Determine the (X, Y) coordinate at the center of the cell enclosing the given text.  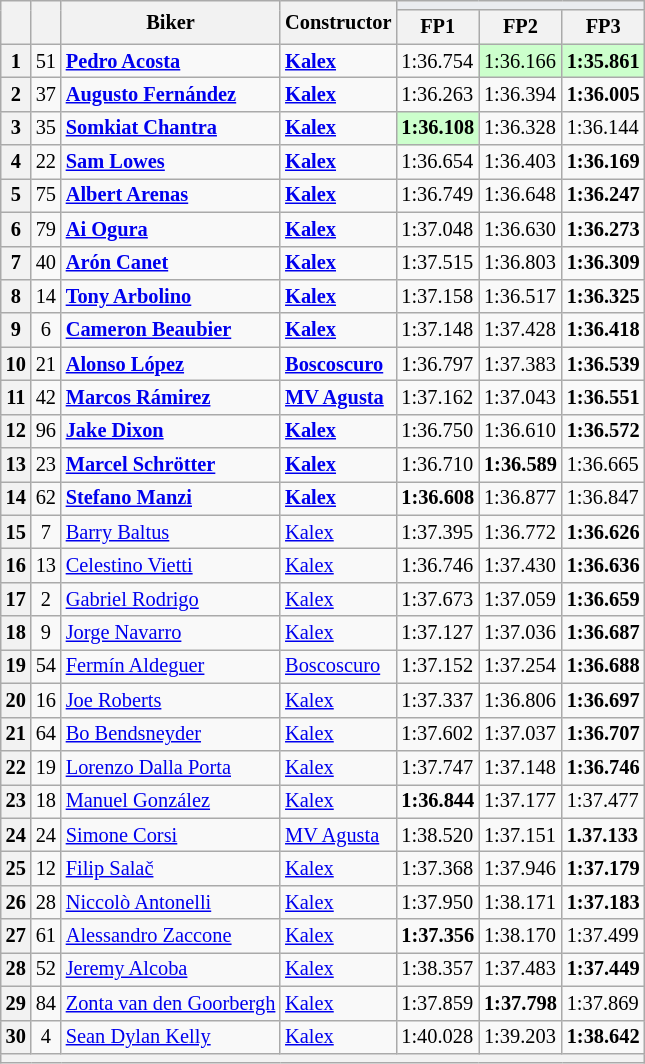
Pedro Acosta (170, 61)
8 (16, 296)
1:36.877 (520, 498)
Stefano Manzi (170, 498)
1:36.247 (604, 195)
1:36.309 (604, 263)
1:36.166 (520, 61)
Bo Bendsneyder (170, 734)
1:36.626 (604, 532)
1:36.517 (520, 296)
Marcel Schrötter (170, 465)
Fermín Aldeguer (170, 666)
1:37.395 (438, 532)
1:37.037 (520, 734)
1:36.325 (604, 296)
1:40.028 (438, 1037)
1:36.806 (520, 700)
1:37.183 (604, 902)
3 (16, 128)
75 (46, 195)
1:37.869 (604, 1003)
1:37.356 (438, 936)
1:37.798 (520, 1003)
Filip Salač (170, 868)
1:37.179 (604, 868)
Joe Roberts (170, 700)
1:36.659 (604, 599)
42 (46, 397)
1:37.483 (520, 969)
1:37.059 (520, 599)
1:36.403 (520, 162)
1:37.747 (438, 767)
1:36.572 (604, 431)
Jeremy Alcoba (170, 969)
1:36.803 (520, 263)
Jake Dixon (170, 431)
1.37.133 (604, 835)
1:37.158 (438, 296)
1:37.152 (438, 666)
Barry Baltus (170, 532)
1:36.707 (604, 734)
54 (46, 666)
1:37.383 (520, 364)
1:38.642 (604, 1037)
1:36.654 (438, 162)
1:36.263 (438, 94)
1:36.665 (604, 465)
25 (16, 868)
1:37.430 (520, 565)
Constructor (338, 22)
Albert Arenas (170, 195)
61 (46, 936)
Zonta van den Goorbergh (170, 1003)
15 (16, 532)
Ai Ogura (170, 229)
1:38.171 (520, 902)
Tony Arbolino (170, 296)
20 (16, 700)
1:37.043 (520, 397)
1:36.394 (520, 94)
1:36.687 (604, 633)
1:36.797 (438, 364)
11 (16, 397)
Lorenzo Dalla Porta (170, 767)
1:36.328 (520, 128)
FP1 (438, 27)
Somkiat Chantra (170, 128)
Marcos Rámirez (170, 397)
37 (46, 94)
1:36.648 (520, 195)
1:36.844 (438, 801)
Biker (170, 22)
17 (16, 599)
79 (46, 229)
1:37.602 (438, 734)
1:37.036 (520, 633)
1:36.772 (520, 532)
52 (46, 969)
1:37.449 (604, 969)
1:36.589 (520, 465)
1:36.749 (438, 195)
1:36.144 (604, 128)
1:36.710 (438, 465)
5 (16, 195)
Cameron Beaubier (170, 330)
29 (16, 1003)
Sean Dylan Kelly (170, 1037)
1:37.162 (438, 397)
1:36.273 (604, 229)
1:36.750 (438, 431)
Manuel González (170, 801)
1:37.428 (520, 330)
1:36.688 (604, 666)
1:37.515 (438, 263)
40 (46, 263)
1:37.177 (520, 801)
96 (46, 431)
1:36.630 (520, 229)
51 (46, 61)
Gabriel Rodrigo (170, 599)
1:36.636 (604, 565)
1:37.859 (438, 1003)
84 (46, 1003)
1:37.254 (520, 666)
1:36.108 (438, 128)
1:37.048 (438, 229)
26 (16, 902)
62 (46, 498)
1 (16, 61)
FP3 (604, 27)
1:35.861 (604, 61)
Sam Lowes (170, 162)
Alessandro Zaccone (170, 936)
1:36.418 (604, 330)
35 (46, 128)
27 (16, 936)
Augusto Fernández (170, 94)
1:36.005 (604, 94)
FP2 (520, 27)
1:36.169 (604, 162)
1:38.357 (438, 969)
Celestino Vietti (170, 565)
10 (16, 364)
1:37.337 (438, 700)
1:38.170 (520, 936)
Niccolò Antonelli (170, 902)
1:36.847 (604, 498)
1:37.477 (604, 801)
1:37.673 (438, 599)
30 (16, 1037)
1:37.151 (520, 835)
Arón Canet (170, 263)
Jorge Navarro (170, 633)
1:36.539 (604, 364)
1:37.368 (438, 868)
1:36.697 (604, 700)
1:37.950 (438, 902)
1:39.203 (520, 1037)
1:37.127 (438, 633)
1:37.499 (604, 936)
1:36.608 (438, 498)
1:38.520 (438, 835)
64 (46, 734)
Alonso López (170, 364)
1:37.946 (520, 868)
Simone Corsi (170, 835)
1:36.610 (520, 431)
1:36.754 (438, 61)
1:36.551 (604, 397)
